Pinpoint the cell where the given text exists, returning its [x, y] midpoint coordinate. 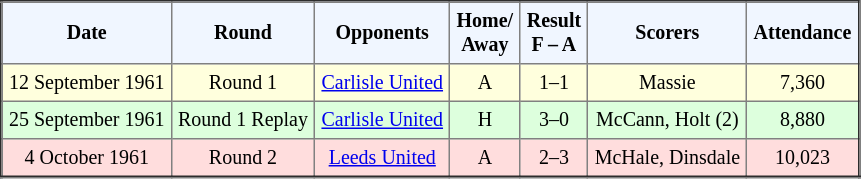
4 October 1961 [87, 158]
Scorers [668, 33]
2–3 [554, 158]
Home/Away [485, 33]
7,360 [803, 83]
25 September 1961 [87, 120]
Round 1 [242, 83]
3–0 [554, 120]
H [485, 120]
Date [87, 33]
McHale, Dinsdale [668, 158]
Leeds United [382, 158]
Round 2 [242, 158]
12 September 1961 [87, 83]
ResultF – A [554, 33]
1–1 [554, 83]
Massie [668, 83]
Attendance [803, 33]
McCann, Holt (2) [668, 120]
Round 1 Replay [242, 120]
10,023 [803, 158]
Round [242, 33]
8,880 [803, 120]
Opponents [382, 33]
